Identify which cell holds the provided text, then report its [x, y] central coordinate. 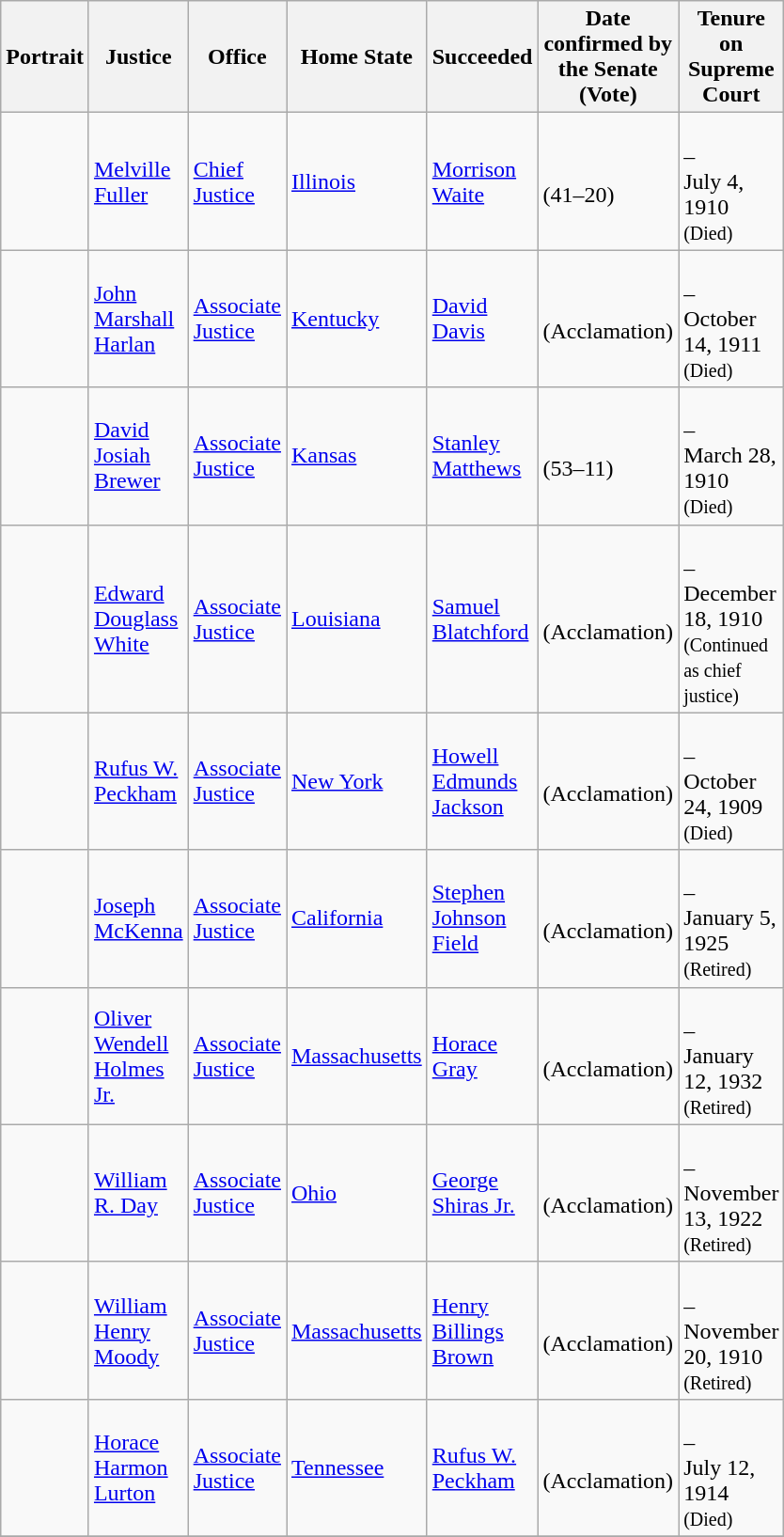
George Shiras Jr. [482, 1193]
Illinois [356, 181]
–October 24, 1909(Died) [731, 781]
Morrison Waite [482, 181]
Home State [356, 56]
Louisiana [356, 619]
Kentucky [356, 319]
–July 4, 1910(Died) [731, 181]
–November 20, 1910(Retired) [731, 1330]
(41–20) [608, 181]
–October 14, 1911(Died) [731, 319]
Office [237, 56]
Joseph McKenna [138, 918]
Horace Harmon Lurton [138, 1467]
William Henry Moody [138, 1330]
Ohio [356, 1193]
New York [356, 781]
Edward Douglass White [138, 619]
William R. Day [138, 1193]
Portrait [45, 56]
Horace Gray [482, 1056]
–November 13, 1922(Retired) [731, 1193]
Samuel Blatchford [482, 619]
Kansas [356, 456]
Howell Edmunds Jackson [482, 781]
(53–11) [608, 456]
Tenure on Supreme Court [731, 56]
David Davis [482, 319]
Tennessee [356, 1467]
–December 18, 1910(Continued as chief justice) [731, 619]
–March 28, 1910(Died) [731, 456]
Melville Fuller [138, 181]
Stephen Johnson Field [482, 918]
–July 12, 1914(Died) [731, 1467]
David Josiah Brewer [138, 456]
Henry Billings Brown [482, 1330]
California [356, 918]
Justice [138, 56]
Stanley Matthews [482, 456]
Oliver Wendell Holmes Jr. [138, 1056]
–January 12, 1932(Retired) [731, 1056]
Date confirmed by the Senate(Vote) [608, 56]
Succeeded [482, 56]
John Marshall Harlan [138, 319]
–January 5, 1925(Retired) [731, 918]
Chief Justice [237, 181]
